Output the [x, y] coordinate of the center of the cell containing the given text.  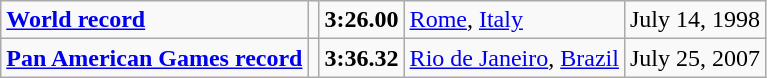
Rome, Italy [514, 20]
World record [154, 20]
3:26.00 [362, 20]
Rio de Janeiro, Brazil [514, 58]
Pan American Games record [154, 58]
3:36.32 [362, 58]
July 14, 1998 [694, 20]
July 25, 2007 [694, 58]
